Pinpoint the cell where the given text exists, returning its (x, y) midpoint coordinate. 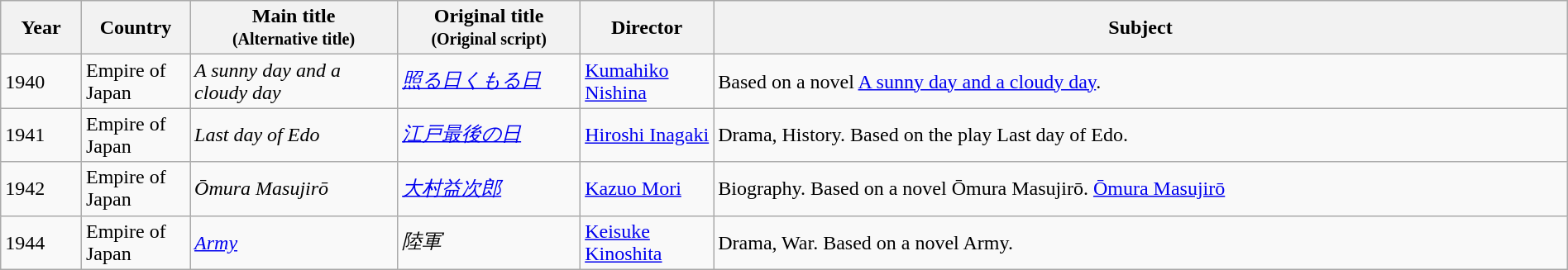
Subject (1141, 28)
Last day of Edo (294, 135)
Original title(Original script) (490, 28)
Keisuke Kinoshita (647, 243)
Hiroshi Inagaki (647, 135)
Year (41, 28)
Main title(Alternative title) (294, 28)
Ōmura Masujirō (294, 188)
陸軍 (490, 243)
Biography. Based on a novel Ōmura Masujirō. Ōmura Masujirō (1141, 188)
Director (647, 28)
照る日くもる日 (490, 81)
1944 (41, 243)
Country (136, 28)
Drama, History. Based on the play Last day of Edo. (1141, 135)
Kumahiko Nishina (647, 81)
1941 (41, 135)
Army (294, 243)
1940 (41, 81)
A sunny day and a cloudy day (294, 81)
1942 (41, 188)
大村益次郎 (490, 188)
Kazuo Mori (647, 188)
江戸最後の日 (490, 135)
Based on a novel A sunny day and a cloudy day. (1141, 81)
Drama, War. Based on a novel Army. (1141, 243)
